Pinpoint the cell where the given text exists, returning its (x, y) midpoint coordinate. 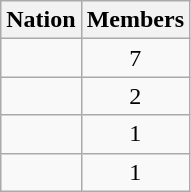
2 (135, 96)
7 (135, 58)
Members (135, 20)
Nation (41, 20)
